Identify which cell holds the provided text, then report its (X, Y) central coordinate. 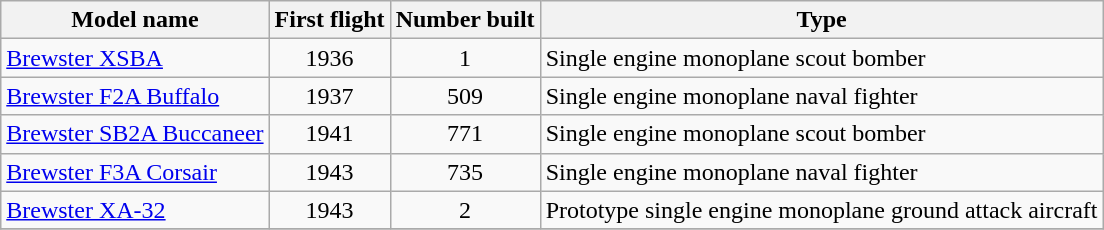
509 (465, 96)
1 (465, 58)
Type (822, 20)
1937 (330, 96)
Brewster XA-32 (135, 210)
771 (465, 134)
1936 (330, 58)
735 (465, 172)
Brewster XSBA (135, 58)
1941 (330, 134)
Brewster F3A Corsair (135, 172)
First flight (330, 20)
Number built (465, 20)
Model name (135, 20)
Prototype single engine monoplane ground attack aircraft (822, 210)
Brewster SB2A Buccaneer (135, 134)
2 (465, 210)
Brewster F2A Buffalo (135, 96)
